Return [X, Y] of the center of cell containing provided text 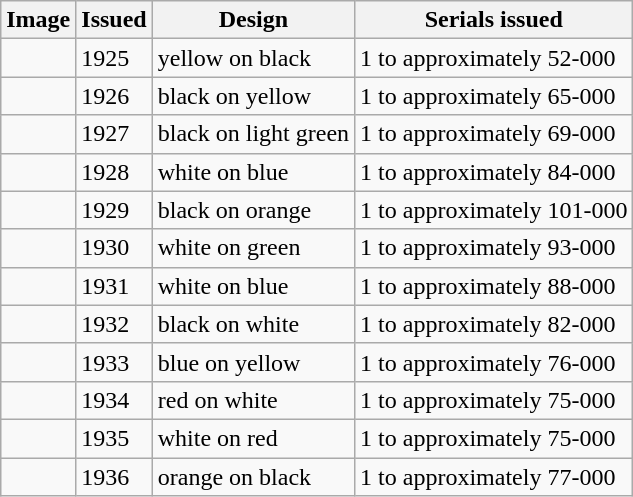
1930 [114, 248]
red on white [253, 400]
white on red [253, 438]
1 to approximately 88-000 [494, 286]
1 to approximately 76-000 [494, 362]
1926 [114, 96]
black on orange [253, 210]
1931 [114, 286]
1 to approximately 77-000 [494, 477]
1933 [114, 362]
1 to approximately 93-000 [494, 248]
black on white [253, 324]
1936 [114, 477]
Serials issued [494, 20]
1932 [114, 324]
1925 [114, 58]
1928 [114, 172]
yellow on black [253, 58]
1 to approximately 82-000 [494, 324]
1935 [114, 438]
1 to approximately 84-000 [494, 172]
1 to approximately 69-000 [494, 134]
black on light green [253, 134]
Issued [114, 20]
1934 [114, 400]
1 to approximately 101-000 [494, 210]
white on green [253, 248]
black on yellow [253, 96]
blue on yellow [253, 362]
1929 [114, 210]
1 to approximately 65-000 [494, 96]
1 to approximately 52-000 [494, 58]
Image [38, 20]
1927 [114, 134]
orange on black [253, 477]
Design [253, 20]
